Find where the given text appears and provide that cell's center as (x, y) coordinate. 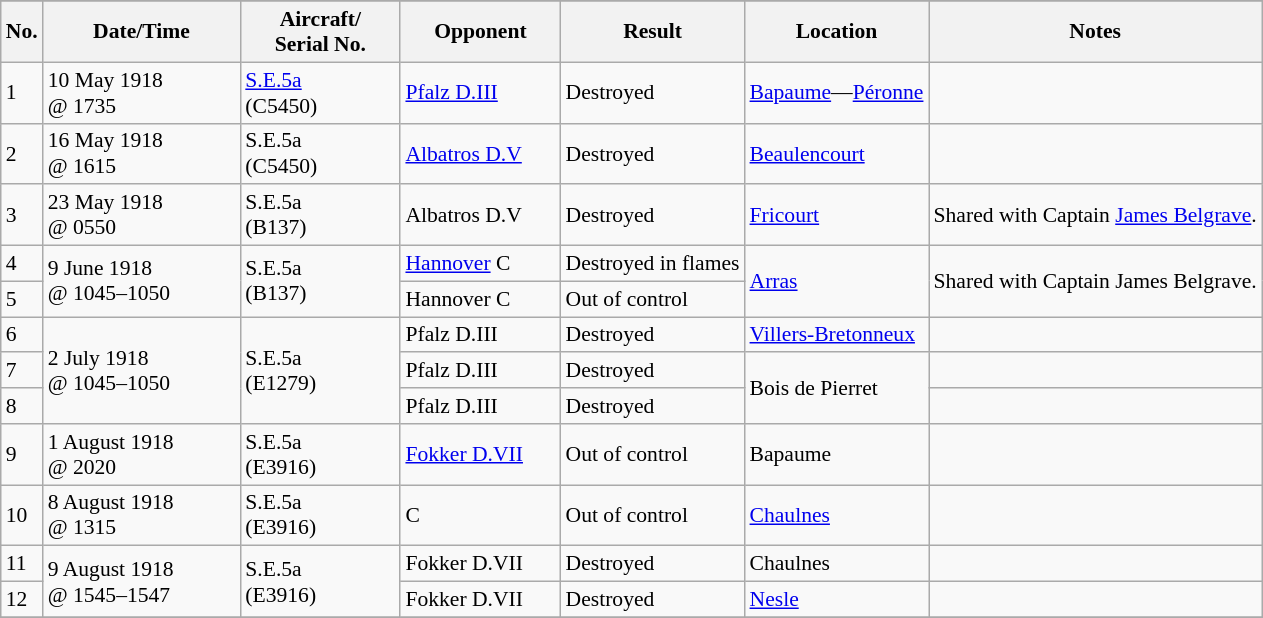
10 May 1918@ 1735 (142, 92)
8 August 1918@ 1315 (142, 516)
Notes (1094, 32)
Nesle (837, 600)
Location (837, 32)
4 (22, 264)
Bapaume—Péronne (837, 92)
Arras (837, 282)
Opponent (480, 32)
9 June 1918@ 1045–1050 (142, 282)
11 (22, 564)
2 (22, 154)
2 July 1918@ 1045–1050 (142, 370)
3 (22, 216)
12 (22, 600)
9 August 1918@ 1545–1547 (142, 582)
5 (22, 299)
S.E.5a(E1279) (320, 370)
1 August 1918@ 2020 (142, 454)
Destroyed in flames (653, 264)
6 (22, 335)
1 (22, 92)
16 May 1918@ 1615 (142, 154)
Bois de Pierret (837, 388)
Fricourt (837, 216)
Villers-Bretonneux (837, 335)
9 (22, 454)
Beaulencourt (837, 154)
10 (22, 516)
Date/Time (142, 32)
23 May 1918@ 0550 (142, 216)
C (480, 516)
No. (22, 32)
7 (22, 371)
Result (653, 32)
Aircraft/Serial No. (320, 32)
Bapaume (837, 454)
8 (22, 406)
